Locate the cell with the specified text and output its (X, Y) center coordinate. 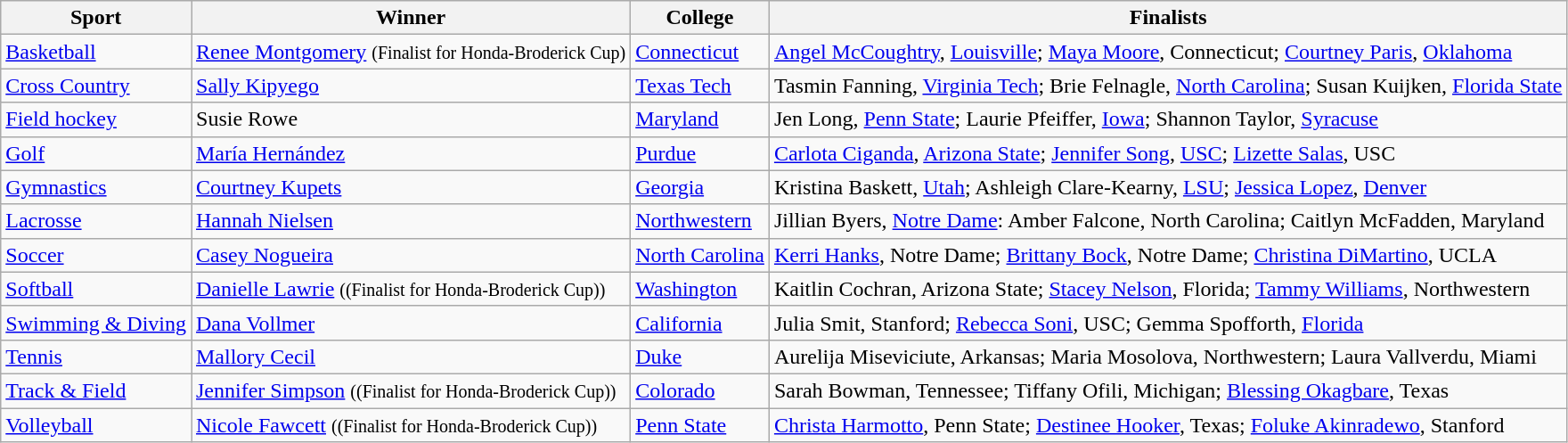
Duke (700, 357)
Kaitlin Cochran, Arizona State; Stacey Nelson, Florida; Tammy Williams, Northwestern (1168, 289)
Volleyball (96, 425)
Sport (96, 18)
Georgia (700, 187)
Field hockey (96, 119)
Angel McCoughtry, Louisville; Maya Moore, Connecticut; Courtney Paris, Oklahoma (1168, 52)
Jillian Byers, Notre Dame: Amber Falcone, North Carolina; Caitlyn McFadden, Maryland (1168, 221)
Christa Harmotto, Penn State; Destinee Hooker, Texas; Foluke Akinradewo, Stanford (1168, 425)
Texas Tech (700, 86)
Basketball (96, 52)
Tennis (96, 357)
Penn State (700, 425)
Finalists (1168, 18)
Dana Vollmer (410, 323)
Northwestern (700, 221)
College (700, 18)
Courtney Kupets (410, 187)
Jen Long, Penn State; Laurie Pfeiffer, Iowa; Shannon Taylor, Syracuse (1168, 119)
Purdue (700, 153)
Cross Country (96, 86)
Gymnastics (96, 187)
Tasmin Fanning, Virginia Tech; Brie Felnagle, North Carolina; Susan Kuijken, Florida State (1168, 86)
Renee Montgomery (Finalist for Honda-Broderick Cup) (410, 52)
Mallory Cecil (410, 357)
Swimming & Diving (96, 323)
Aurelija Miseviciute, Arkansas; Maria Mosolova, Northwestern; Laura Vallverdu, Miami (1168, 357)
Jennifer Simpson ((Finalist for Honda-Broderick Cup)) (410, 390)
Golf (96, 153)
Julia Smit, Stanford; Rebecca Soni, USC; Gemma Spofforth, Florida (1168, 323)
Carlota Ciganda, Arizona State; Jennifer Song, USC; Lizette Salas, USC (1168, 153)
Connecticut (700, 52)
Sarah Bowman, Tennessee; Tiffany Ofili, Michigan; Blessing Okagbare, Texas (1168, 390)
Casey Nogueira (410, 255)
Winner (410, 18)
Nicole Fawcett ((Finalist for Honda-Broderick Cup)) (410, 425)
Lacrosse (96, 221)
California (700, 323)
María Hernández (410, 153)
Susie Rowe (410, 119)
Kerri Hanks, Notre Dame; Brittany Bock, Notre Dame; Christina DiMartino, UCLA (1168, 255)
Hannah Nielsen (410, 221)
Danielle Lawrie ((Finalist for Honda-Broderick Cup)) (410, 289)
Kristina Baskett, Utah; Ashleigh Clare-Kearny, LSU; Jessica Lopez, Denver (1168, 187)
Soccer (96, 255)
Maryland (700, 119)
North Carolina (700, 255)
Track & Field (96, 390)
Sally Kipyego (410, 86)
Washington (700, 289)
Colorado (700, 390)
Softball (96, 289)
